Return [x, y] of the center of cell containing provided text 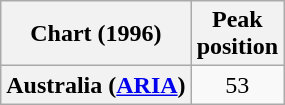
Chart (1996) [96, 34]
Australia (ARIA) [96, 85]
53 [237, 85]
Peakposition [237, 34]
